Detect which cell encompasses the target text, then output its (x, y) center coordinate. 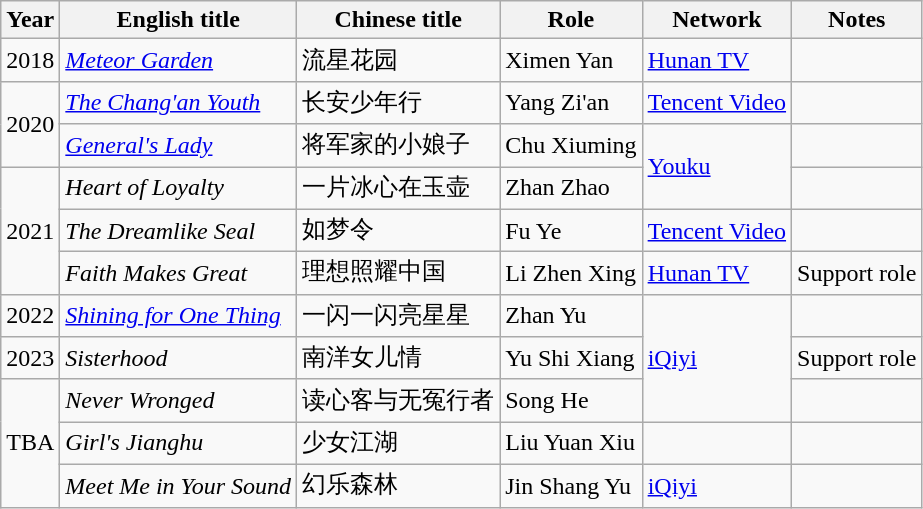
Shining for One Thing (178, 316)
2018 (30, 60)
2020 (30, 124)
Yu Shi Xiang (571, 358)
2021 (30, 230)
Meteor Garden (178, 60)
2023 (30, 358)
Year (30, 20)
TBA (30, 443)
Youku (716, 166)
English title (178, 20)
长安少年行 (398, 102)
读心客与无冤行者 (398, 400)
Yang Zi'an (571, 102)
幻乐森林 (398, 486)
Sisterhood (178, 358)
General's Lady (178, 146)
Network (716, 20)
Li Zhen Xing (571, 274)
Girl's Jianghu (178, 444)
Chinese title (398, 20)
Fu Ye (571, 230)
Notes (857, 20)
The Dreamlike Seal (178, 230)
如梦令 (398, 230)
Liu Yuan Xiu (571, 444)
Song He (571, 400)
Role (571, 20)
2022 (30, 316)
将军家的小娘子 (398, 146)
理想照耀中国 (398, 274)
南洋女儿情 (398, 358)
Chu Xiuming (571, 146)
一片冰心在玉壶 (398, 188)
少女江湖 (398, 444)
Heart of Loyalty (178, 188)
Ximen Yan (571, 60)
Zhan Zhao (571, 188)
Jin Shang Yu (571, 486)
流星花园 (398, 60)
Meet Me in Your Sound (178, 486)
Faith Makes Great (178, 274)
Zhan Yu (571, 316)
Never Wronged (178, 400)
The Chang'an Youth (178, 102)
一闪一闪亮星星 (398, 316)
